Locate the cell with the specified text and output its [x, y] center coordinate. 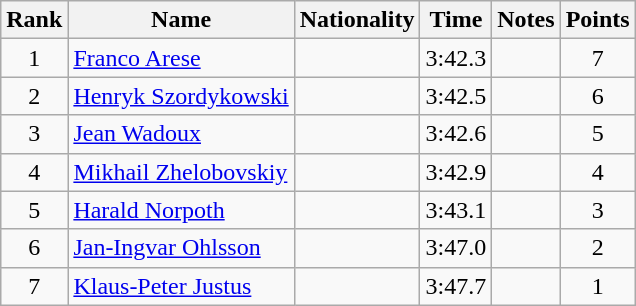
3:42.5 [456, 96]
3:42.6 [456, 134]
Mikhail Zhelobovskiy [181, 172]
3:42.3 [456, 58]
Nationality [357, 20]
Jan-Ingvar Ohlsson [181, 248]
3:42.9 [456, 172]
Harald Norpoth [181, 210]
Rank [34, 20]
Henryk Szordykowski [181, 96]
3:47.7 [456, 286]
Time [456, 20]
Points [598, 20]
3:47.0 [456, 248]
Jean Wadoux [181, 134]
Franco Arese [181, 58]
Notes [526, 20]
Klaus-Peter Justus [181, 286]
Name [181, 20]
3:43.1 [456, 210]
